Search for the cell housing the specified text and yield its [x, y] center coordinate. 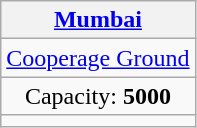
Cooperage Ground [98, 58]
Capacity: 5000 [98, 96]
Mumbai [98, 20]
